Search for the cell housing the specified text and yield its [x, y] center coordinate. 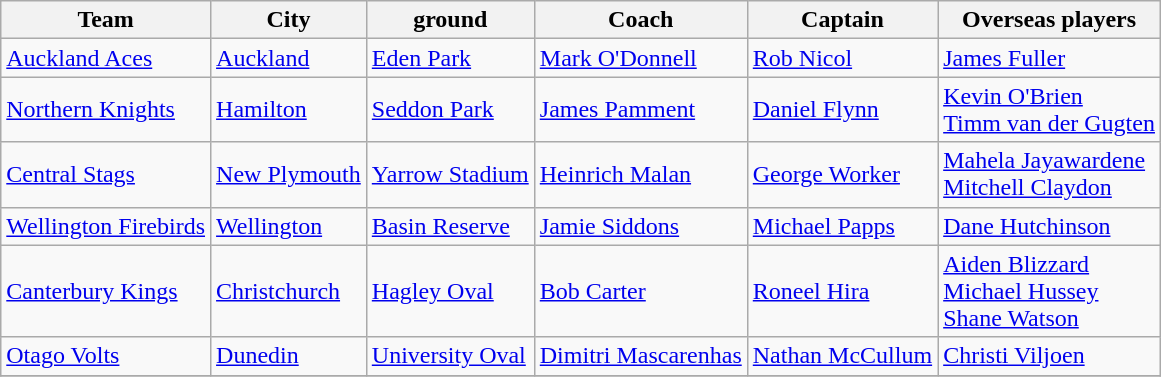
Auckland Aces [106, 58]
Christi Viljoen [1050, 356]
Michael Papps [842, 226]
Central Stags [106, 174]
Eden Park [450, 58]
Nathan McCullum [842, 356]
Auckland [289, 58]
Dimitri Mascarenhas [640, 356]
City [289, 20]
Kevin O'Brien Timm van der Gugten [1050, 110]
George Worker [842, 174]
Dane Hutchinson [1050, 226]
James Pamment [640, 110]
Bob Carter [640, 291]
Hagley Oval [450, 291]
Roneel Hira [842, 291]
Daniel Flynn [842, 110]
Aiden Blizzard Michael Hussey Shane Watson [1050, 291]
Heinrich Malan [640, 174]
Mark O'Donnell [640, 58]
Team [106, 20]
Christchurch [289, 291]
New Plymouth [289, 174]
Jamie Siddons [640, 226]
ground [450, 20]
Canterbury Kings [106, 291]
Rob Nicol [842, 58]
Overseas players [1050, 20]
Wellington Firebirds [106, 226]
James Fuller [1050, 58]
Mahela Jayawardene Mitchell Claydon [1050, 174]
Coach [640, 20]
Yarrow Stadium [450, 174]
University Oval [450, 356]
Wellington [289, 226]
Captain [842, 20]
Northern Knights [106, 110]
Hamilton [289, 110]
Dunedin [289, 356]
Otago Volts [106, 356]
Seddon Park [450, 110]
Basin Reserve [450, 226]
